Provide the (x, y) coordinate of the cell's center where the given text is located.  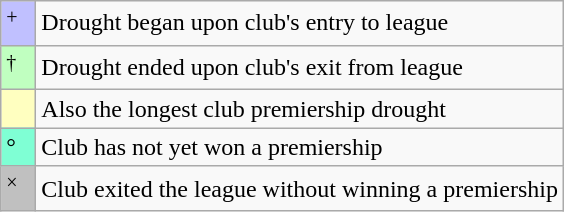
Drought ended upon club's exit from league (300, 68)
† (18, 68)
Drought began upon club's entry to league (300, 24)
Club has not yet won a premiership (300, 147)
+ (18, 24)
× (18, 188)
° (18, 147)
Also the longest club premiership drought (300, 109)
Club exited the league without winning a premiership (300, 188)
